Output the (X, Y) coordinate of the center of the cell containing the given text.  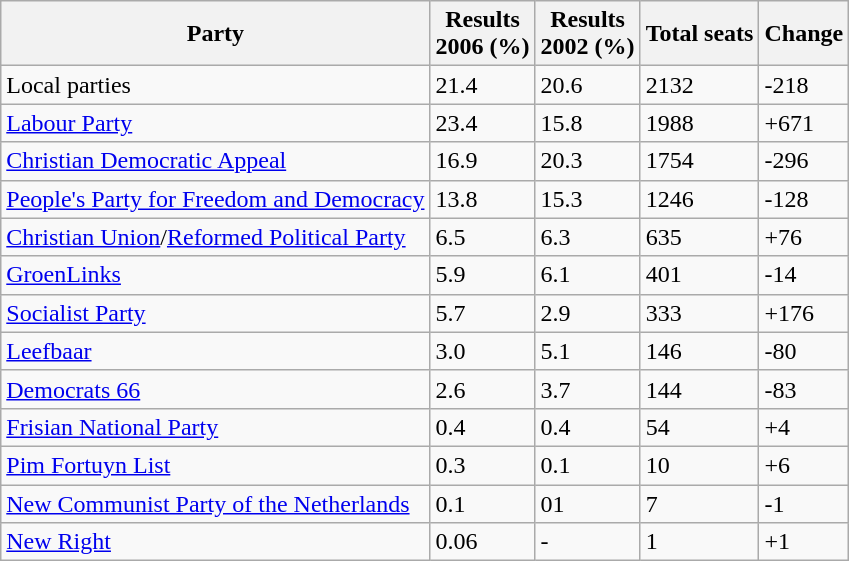
-218 (804, 85)
+6 (804, 465)
Frisian National Party (216, 427)
GroenLinks (216, 275)
6.5 (482, 237)
15.8 (588, 123)
0.3 (482, 465)
New Right (216, 542)
20.3 (588, 161)
-1 (804, 503)
Results 2002 (%) (588, 34)
+671 (804, 123)
144 (700, 389)
21.4 (482, 85)
-80 (804, 351)
Total seats (700, 34)
Democrats 66 (216, 389)
Change (804, 34)
+1 (804, 542)
1988 (700, 123)
Pim Fortuyn List (216, 465)
Labour Party (216, 123)
3.7 (588, 389)
- (588, 542)
10 (700, 465)
People's Party for Freedom and Democracy (216, 199)
1754 (700, 161)
0.06 (482, 542)
2.6 (482, 389)
3.0 (482, 351)
+76 (804, 237)
54 (700, 427)
1246 (700, 199)
13.8 (482, 199)
-128 (804, 199)
Local parties (216, 85)
333 (700, 313)
+4 (804, 427)
6.3 (588, 237)
146 (700, 351)
23.4 (482, 123)
2.9 (588, 313)
5.9 (482, 275)
+176 (804, 313)
Socialist Party (216, 313)
Christian Union/Reformed Political Party (216, 237)
16.9 (482, 161)
635 (700, 237)
Leefbaar (216, 351)
Party (216, 34)
401 (700, 275)
Results 2006 (%) (482, 34)
-296 (804, 161)
01 (588, 503)
7 (700, 503)
New Communist Party of the Netherlands (216, 503)
15.3 (588, 199)
5.1 (588, 351)
2132 (700, 85)
20.6 (588, 85)
-14 (804, 275)
6.1 (588, 275)
1 (700, 542)
-83 (804, 389)
Christian Democratic Appeal (216, 161)
5.7 (482, 313)
